Output the [x, y] coordinate of the center of the cell containing the given text.  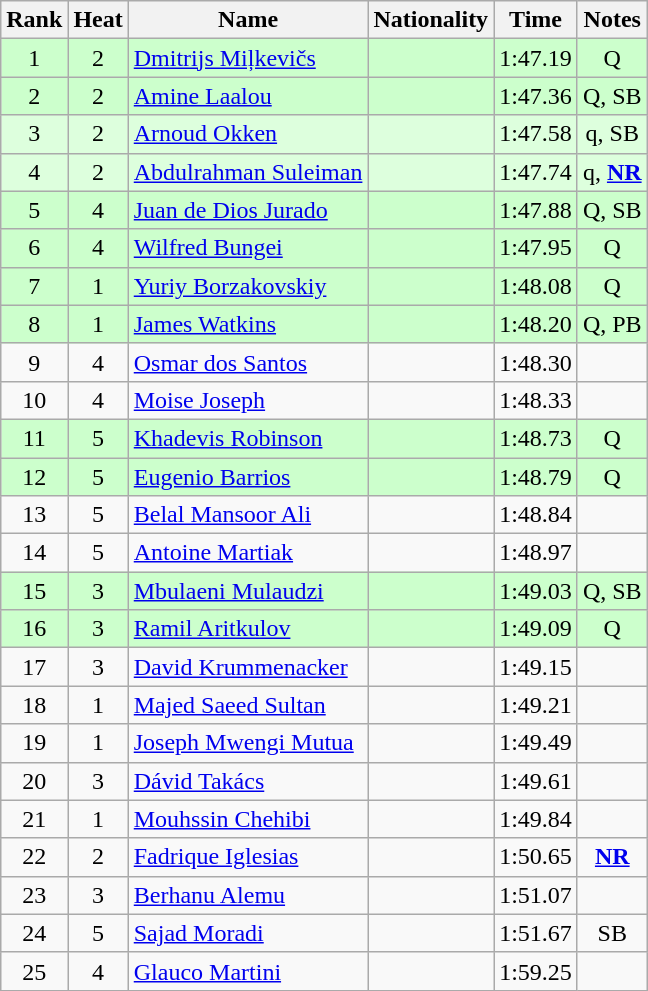
Name [248, 20]
Heat [98, 20]
17 [34, 667]
1:49.03 [536, 591]
15 [34, 591]
Mbulaeni Mulaudzi [248, 591]
Antoine Martiak [248, 553]
1:47.95 [536, 248]
18 [34, 705]
19 [34, 743]
1:48.08 [536, 286]
NR [612, 857]
Khadevis Robinson [248, 438]
1:49.84 [536, 819]
9 [34, 362]
q, SB [612, 134]
12 [34, 477]
1:59.25 [536, 971]
David Krummenacker [248, 667]
Joseph Mwengi Mutua [248, 743]
Wilfred Bungei [248, 248]
Juan de Dios Jurado [248, 210]
1:48.33 [536, 400]
1:49.09 [536, 629]
Time [536, 20]
7 [34, 286]
q, NR [612, 172]
Majed Saeed Sultan [248, 705]
Abdulrahman Suleiman [248, 172]
Eugenio Barrios [248, 477]
11 [34, 438]
1:47.58 [536, 134]
1:49.49 [536, 743]
Notes [612, 20]
16 [34, 629]
6 [34, 248]
1:48.84 [536, 515]
21 [34, 819]
Arnoud Okken [248, 134]
1:51.67 [536, 933]
1:47.36 [536, 96]
1:48.30 [536, 362]
Q, PB [612, 324]
23 [34, 895]
Nationality [431, 20]
SB [612, 933]
Ramil Aritkulov [248, 629]
Osmar dos Santos [248, 362]
25 [34, 971]
Berhanu Alemu [248, 895]
20 [34, 781]
Amine Laalou [248, 96]
8 [34, 324]
13 [34, 515]
Mouhssin Chehibi [248, 819]
1:48.79 [536, 477]
Fadrique Iglesias [248, 857]
10 [34, 400]
Rank [34, 20]
1:51.07 [536, 895]
1:48.20 [536, 324]
1:47.19 [536, 58]
1:48.73 [536, 438]
Yuriy Borzakovskiy [248, 286]
Dávid Takács [248, 781]
Glauco Martini [248, 971]
1:47.74 [536, 172]
Sajad Moradi [248, 933]
14 [34, 553]
1:50.65 [536, 857]
Moise Joseph [248, 400]
Belal Mansoor Ali [248, 515]
1:49.61 [536, 781]
22 [34, 857]
1:48.97 [536, 553]
1:49.21 [536, 705]
1:49.15 [536, 667]
24 [34, 933]
James Watkins [248, 324]
1:47.88 [536, 210]
Dmitrijs Miļkevičs [248, 58]
